Identify which cell holds the provided text, then report its [x, y] central coordinate. 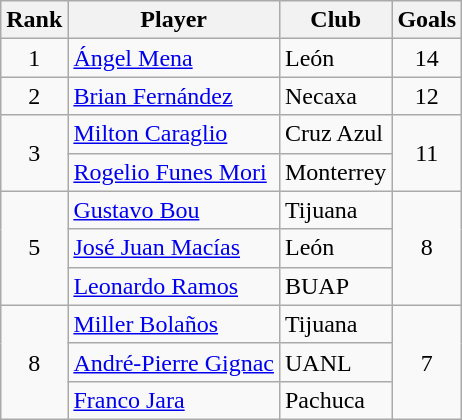
Cruz Azul [335, 134]
Rogelio Funes Mori [174, 172]
André-Pierre Gignac [174, 362]
Leonardo Ramos [174, 286]
UANL [335, 362]
7 [427, 362]
3 [34, 153]
José Juan Macías [174, 248]
Brian Fernández [174, 96]
1 [34, 58]
12 [427, 96]
Pachuca [335, 400]
Franco Jara [174, 400]
Rank [34, 20]
Player [174, 20]
Necaxa [335, 96]
11 [427, 153]
Ángel Mena [174, 58]
Club [335, 20]
Milton Caraglio [174, 134]
BUAP [335, 286]
Monterrey [335, 172]
5 [34, 248]
14 [427, 58]
Miller Bolaños [174, 324]
Gustavo Bou [174, 210]
Goals [427, 20]
2 [34, 96]
